Return (x, y) of the center of cell containing provided text 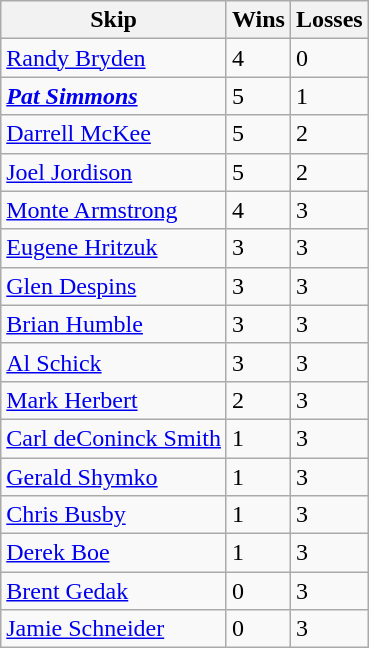
Mark Herbert (114, 400)
Joel Jordison (114, 172)
Derek Boe (114, 553)
Al Schick (114, 362)
Pat Simmons (114, 96)
Brian Humble (114, 324)
Monte Armstrong (114, 210)
Jamie Schneider (114, 629)
Darrell McKee (114, 134)
Wins (258, 20)
Gerald Shymko (114, 477)
Carl deConinck Smith (114, 438)
Eugene Hritzuk (114, 248)
Chris Busby (114, 515)
Randy Bryden (114, 58)
Glen Despins (114, 286)
Brent Gedak (114, 591)
Skip (114, 20)
Losses (329, 20)
